Find where the given text appears and provide that cell's center as (X, Y) coordinate. 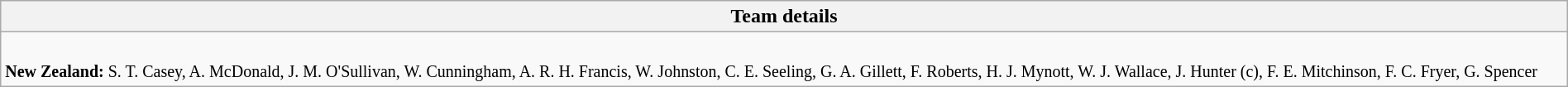
Team details (784, 17)
